Locate the cell with the specified text and output its (x, y) center coordinate. 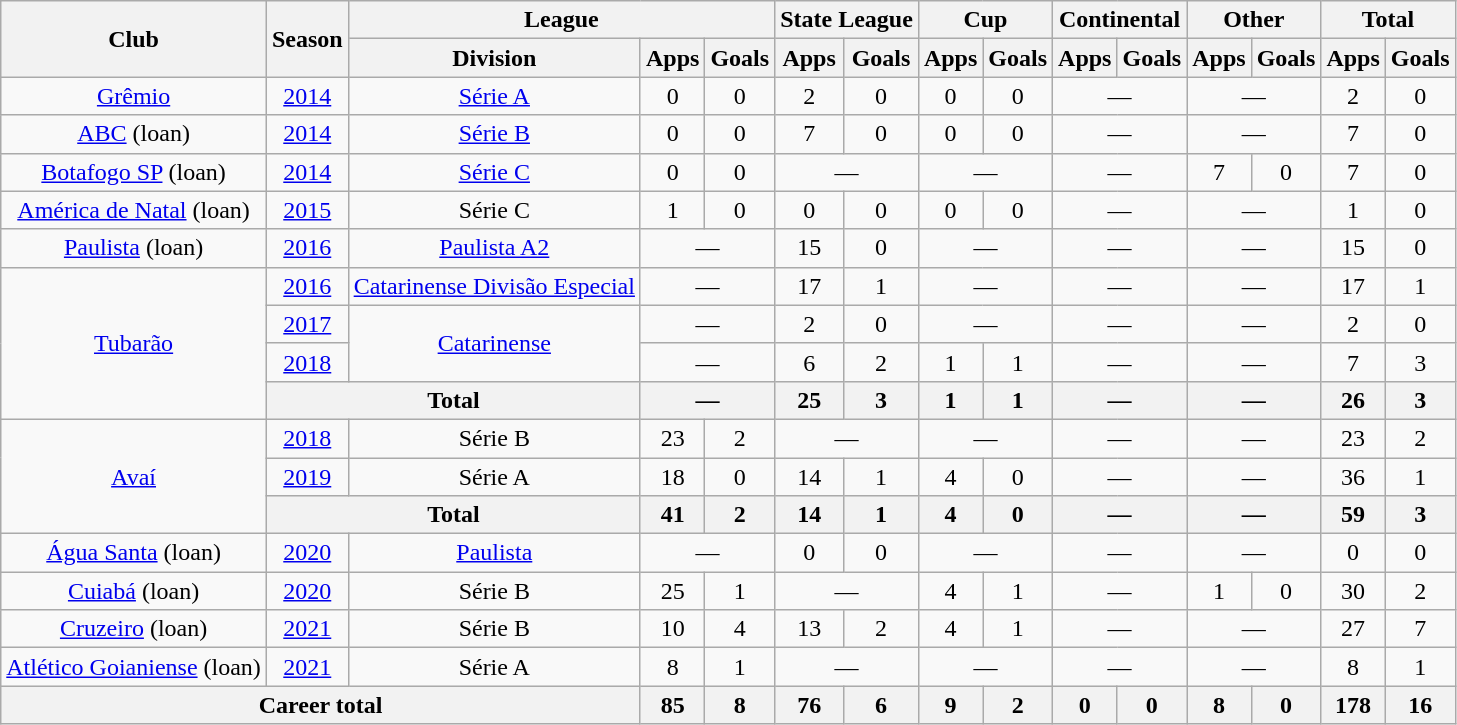
178 (1353, 705)
76 (810, 705)
Paulista (494, 553)
Paulista A2 (494, 248)
2015 (307, 210)
Tubarão (134, 343)
Catarinense Divisão Especial (494, 286)
Season (307, 39)
Avaí (134, 476)
27 (1353, 629)
18 (672, 477)
Catarinense (494, 343)
ABC (loan) (134, 134)
Cup (985, 20)
Paulista (loan) (134, 248)
Other (1254, 20)
Água Santa (loan) (134, 553)
2019 (307, 477)
59 (1353, 515)
Botafogo SP (loan) (134, 172)
League (561, 20)
Career total (321, 705)
36 (1353, 477)
41 (672, 515)
América de Natal (loan) (134, 210)
26 (1353, 400)
13 (810, 629)
State League (847, 20)
Atlético Goianiense (loan) (134, 667)
Continental (1120, 20)
30 (1353, 591)
Cuiabá (loan) (134, 591)
Grêmio (134, 96)
Cruzeiro (loan) (134, 629)
85 (672, 705)
Club (134, 39)
16 (1420, 705)
9 (950, 705)
10 (672, 629)
2017 (307, 324)
Division (494, 58)
